Return the [X, Y] coordinate for the center point of the cell that contains the specified text.  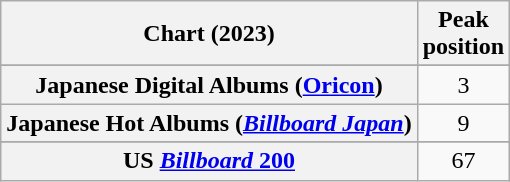
Peakposition [463, 34]
3 [463, 85]
Chart (2023) [209, 34]
Japanese Digital Albums (Oricon) [209, 85]
67 [463, 161]
9 [463, 123]
US Billboard 200 [209, 161]
Japanese Hot Albums (Billboard Japan) [209, 123]
